Search for the cell housing the specified text and yield its (X, Y) center coordinate. 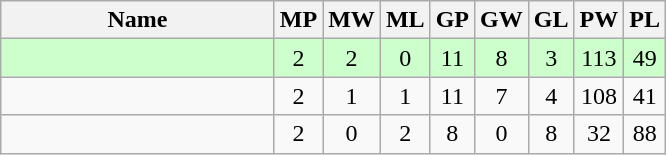
41 (645, 96)
4 (551, 96)
3 (551, 58)
88 (645, 134)
49 (645, 58)
GP (452, 20)
113 (599, 58)
MW (352, 20)
PL (645, 20)
GL (551, 20)
32 (599, 134)
GW (502, 20)
Name (138, 20)
7 (502, 96)
108 (599, 96)
ML (405, 20)
PW (599, 20)
MP (298, 20)
